Return the (x, y) coordinate for the center point of the cell that contains the specified text.  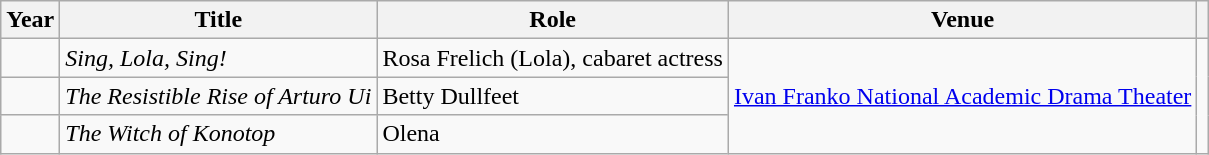
Venue (962, 20)
The Resistible Rise of Arturo Ui (218, 96)
Olena (553, 134)
Rosa Frelich (Lola), cabaret actress (553, 58)
Title (218, 20)
Year (30, 20)
Ivan Franko National Academic Drama Theater (962, 96)
The Witch of Konotop (218, 134)
Sing, Lola, Sing! (218, 58)
Betty Dullfeet (553, 96)
Role (553, 20)
